Capture the cell that displays the provided text and extract its [x, y] central coordinate. 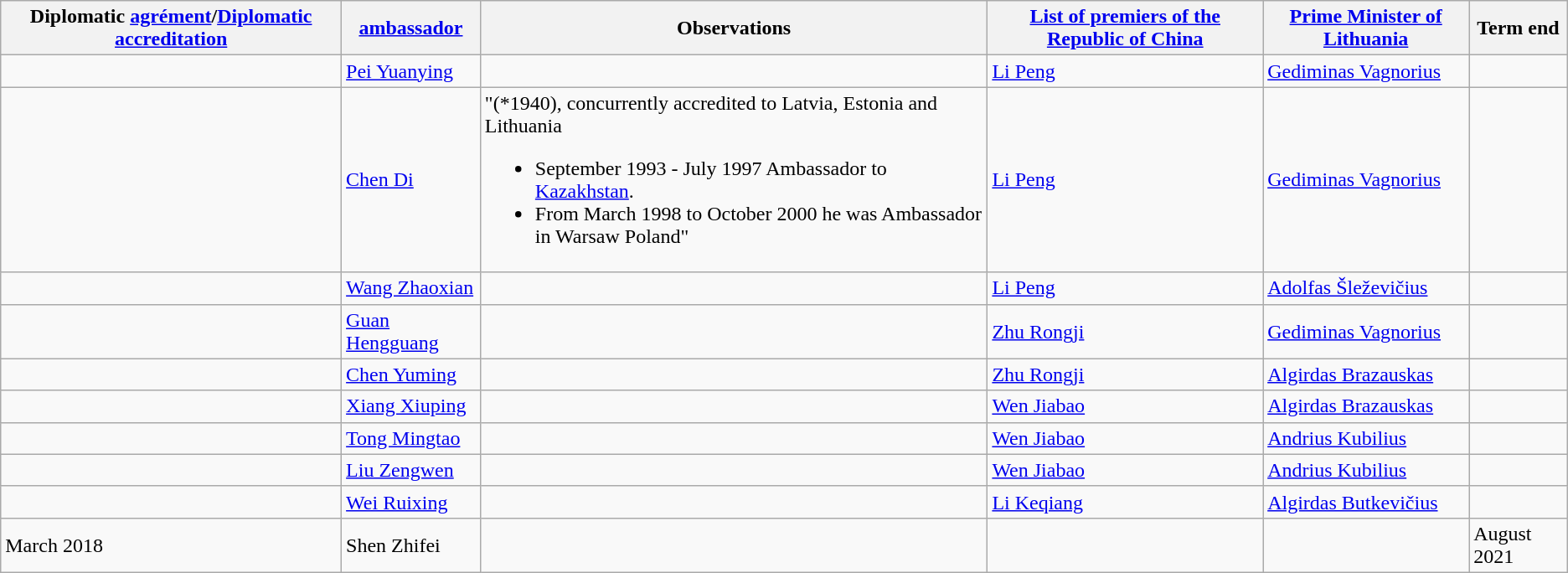
Chen Di [411, 179]
Liu Zengwen [411, 470]
Shen Zhifei [411, 545]
Pei Yuanying [411, 71]
Term end [1519, 28]
Wang Zhaoxian [411, 288]
Tong Mingtao [411, 438]
Prime Minister of Lithuania [1366, 28]
List of premiers of the Republic of China [1126, 28]
Xiang Xiuping [411, 406]
ambassador [411, 28]
March 2018 [171, 545]
Wei Ruixing [411, 502]
Guan Hengguang [411, 332]
Observations [734, 28]
Chen Yuming [411, 374]
Algirdas Butkevičius [1366, 502]
August 2021 [1519, 545]
Li Keqiang [1126, 502]
Diplomatic agrément/Diplomatic accreditation [171, 28]
Adolfas Šleževičius [1366, 288]
